Provide the (x, y) coordinate of the cell's center where the given text is located.  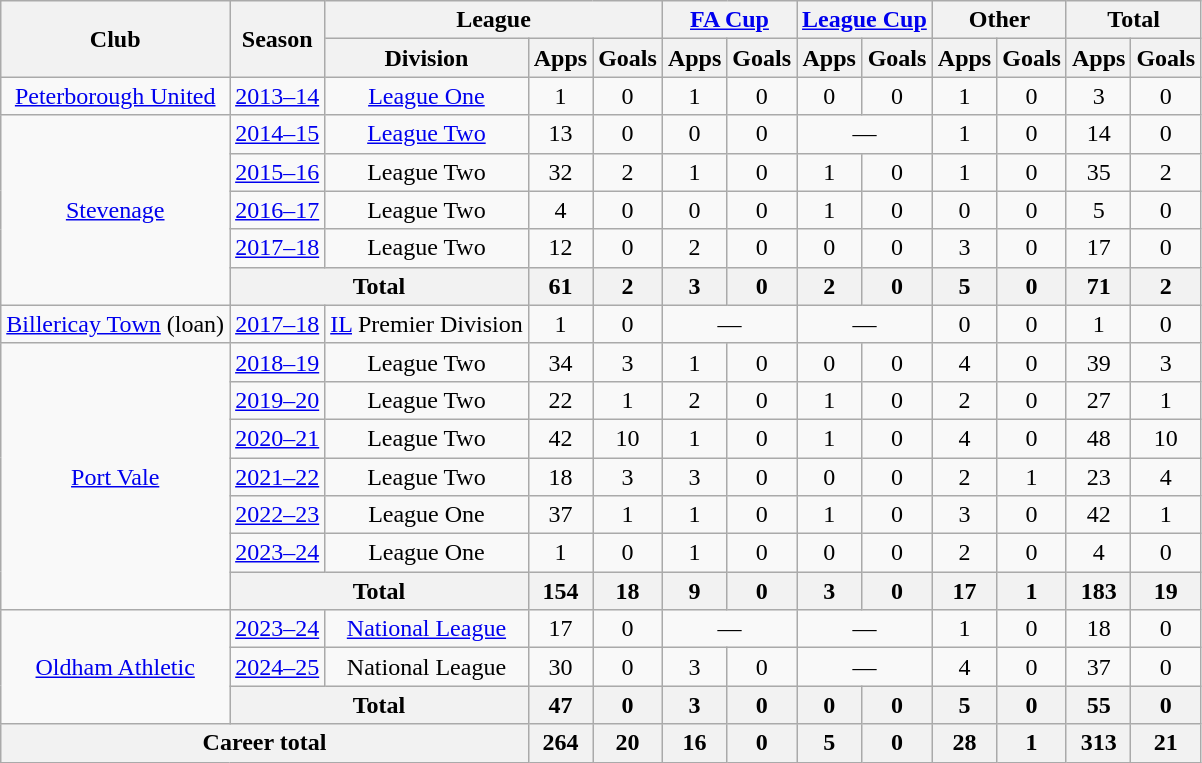
21 (1166, 743)
League (494, 20)
2015–16 (278, 172)
19 (1166, 591)
2021–22 (278, 477)
71 (1098, 286)
2016–17 (278, 210)
Stevenage (116, 210)
Club (116, 39)
14 (1098, 134)
Peterborough United (116, 96)
2020–21 (278, 438)
35 (1098, 172)
22 (560, 400)
2018–19 (278, 362)
61 (560, 286)
27 (1098, 400)
2024–25 (278, 667)
39 (1098, 362)
48 (1098, 438)
47 (560, 705)
FA Cup (729, 20)
34 (560, 362)
Oldham Athletic (116, 667)
13 (560, 134)
Career total (264, 743)
9 (694, 591)
Other (999, 20)
20 (628, 743)
32 (560, 172)
183 (1098, 591)
313 (1098, 743)
2022–23 (278, 515)
IL Premier Division (426, 324)
264 (560, 743)
2013–14 (278, 96)
28 (964, 743)
55 (1098, 705)
Billericay Town (loan) (116, 324)
30 (560, 667)
League Cup (865, 20)
16 (694, 743)
2014–15 (278, 134)
154 (560, 591)
Port Vale (116, 476)
Division (426, 58)
2019–20 (278, 400)
Season (278, 39)
23 (1098, 477)
12 (560, 248)
